Scan for the cell matching the given text and deliver its (X, Y) coordinate at center. 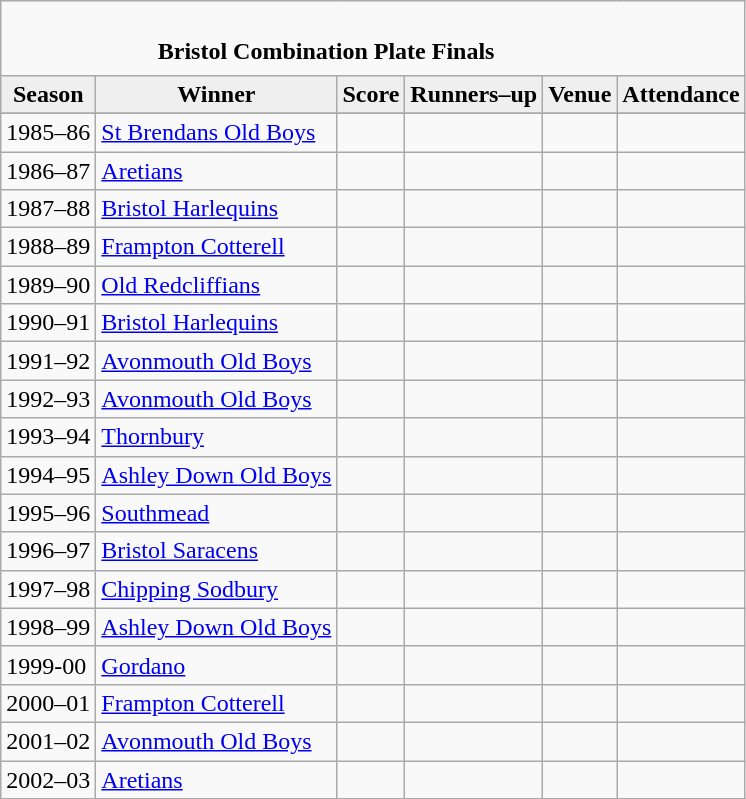
1997–98 (48, 589)
Old Redcliffians (216, 285)
1992–93 (48, 399)
Venue (580, 94)
1989–90 (48, 285)
1998–99 (48, 627)
Southmead (216, 513)
1995–96 (48, 513)
1987–88 (48, 209)
1993–94 (48, 437)
Bristol Saracens (216, 551)
1986–87 (48, 171)
2002–03 (48, 779)
St Brendans Old Boys (216, 132)
1991–92 (48, 361)
1994–95 (48, 475)
1990–91 (48, 323)
1999-00 (48, 665)
2000–01 (48, 703)
Score (371, 94)
1985–86 (48, 132)
2001–02 (48, 741)
Thornbury (216, 437)
Attendance (681, 94)
Winner (216, 94)
Gordano (216, 665)
1996–97 (48, 551)
1988–89 (48, 247)
Runners–up (474, 94)
Chipping Sodbury (216, 589)
Season (48, 94)
